Determine the [X, Y] coordinate at the center of the cell enclosing the given text.  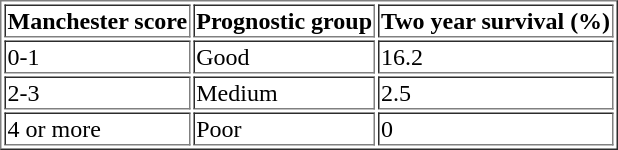
Good [284, 56]
Manchester score [97, 20]
2-3 [97, 92]
2.5 [496, 92]
16.2 [496, 56]
Two year survival (%) [496, 20]
Medium [284, 92]
Poor [284, 128]
Prognostic group [284, 20]
0 [496, 128]
4 or more [97, 128]
0-1 [97, 56]
